Find where the given text appears and provide that cell's center as (x, y) coordinate. 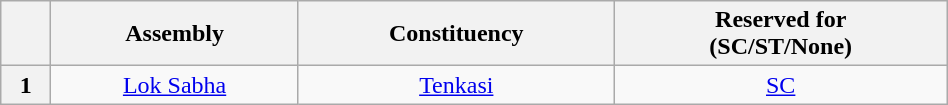
Lok Sabha (175, 85)
Reserved for(SC/ST/None) (780, 34)
Tenkasi (456, 85)
Constituency (456, 34)
1 (26, 85)
Assembly (175, 34)
SC (780, 85)
